Pinpoint the cell where the given text exists, returning its (X, Y) midpoint coordinate. 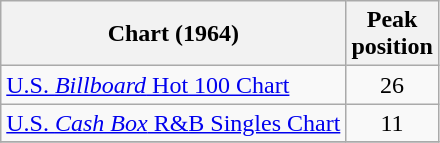
Chart (1964) (174, 34)
U.S. Billboard Hot 100 Chart (174, 85)
Peakposition (392, 34)
11 (392, 123)
26 (392, 85)
U.S. Cash Box R&B Singles Chart (174, 123)
